Capture the cell that displays the provided text and extract its [X, Y] central coordinate. 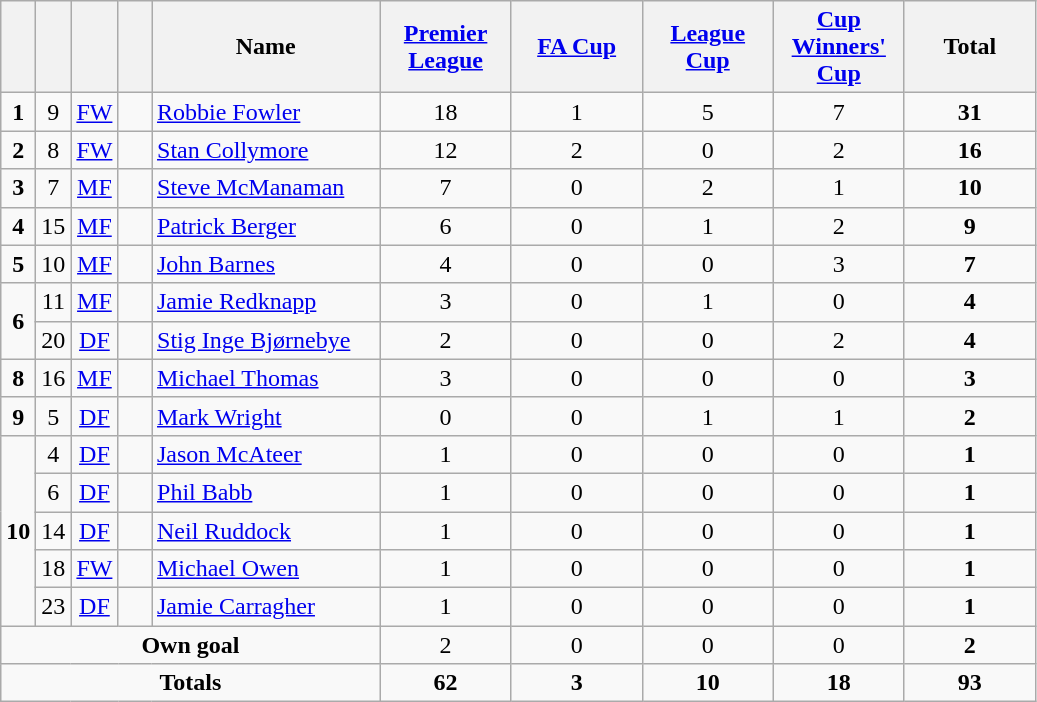
15 [54, 226]
Michael Owen [266, 569]
Totals [190, 683]
62 [446, 683]
Jason McAteer [266, 454]
Jamie Redknapp [266, 302]
Robbie Fowler [266, 112]
Phil Babb [266, 492]
Neil Ruddock [266, 531]
John Barnes [266, 264]
31 [970, 112]
Stig Inge Bjørnebye [266, 340]
Michael Thomas [266, 378]
11 [54, 302]
Own goal [190, 645]
93 [970, 683]
Patrick Berger [266, 226]
Cup Winners' Cup [838, 47]
League Cup [708, 47]
Stan Collymore [266, 150]
Mark Wright [266, 416]
Total [970, 47]
Jamie Carragher [266, 607]
Premier League [446, 47]
14 [54, 531]
20 [54, 340]
23 [54, 607]
Name [266, 47]
FA Cup [576, 47]
12 [446, 150]
Steve McManaman [266, 188]
